Provide the (x, y) coordinate of the cell's center where the given text is located.  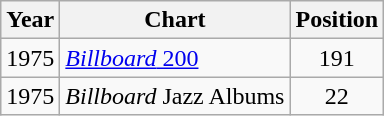
Billboard 200 (175, 58)
Year (30, 20)
Chart (175, 20)
22 (337, 96)
191 (337, 58)
Billboard Jazz Albums (175, 96)
Position (337, 20)
